Return (x, y) of the center of cell containing provided text 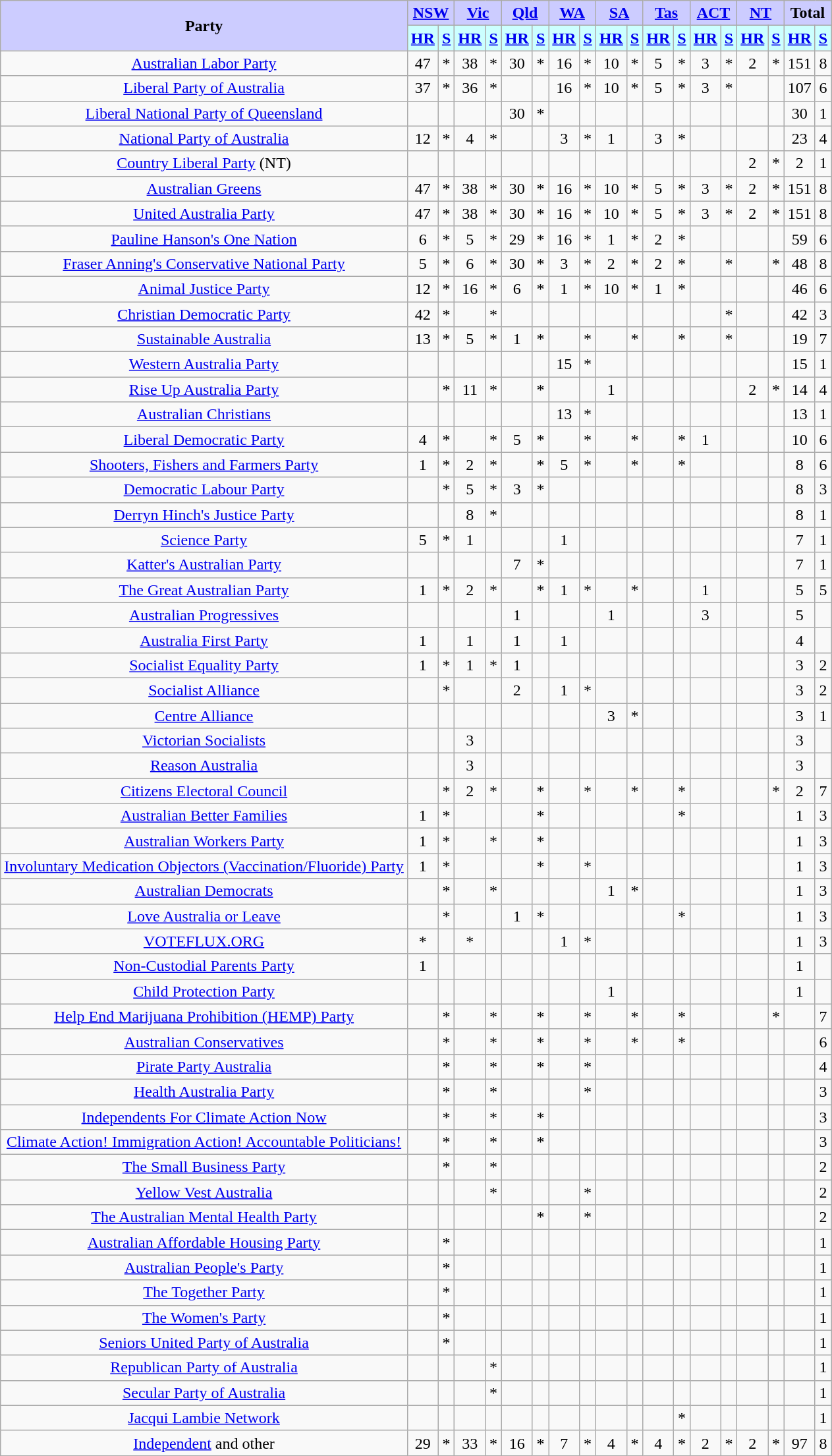
Non-Custodial Parents Party (204, 966)
48 (800, 264)
Seniors United Party of Australia (204, 1343)
Liberal Party of Australia (204, 88)
Independents For Climate Action Now (204, 1117)
37 (423, 88)
Liberal National Party of Queensland (204, 113)
Australian Affordable Housing Party (204, 1242)
Country Liberal Party (NT) (204, 163)
Secular Party of Australia (204, 1393)
Pirate Party Australia (204, 1066)
14 (800, 390)
VOTEFLUX.ORG (204, 941)
97 (800, 1443)
Katter's Australian Party (204, 565)
Reason Australia (204, 766)
Australian Christians (204, 415)
Centre Alliance (204, 715)
Australia First Party (204, 640)
23 (800, 138)
Party (204, 26)
Australian Better Families (204, 816)
WA (572, 13)
Pauline Hanson's One Nation (204, 239)
Australian Greens (204, 189)
Tas (667, 13)
Help End Marijuana Prohibition (HEMP) Party (204, 1016)
Science Party (204, 540)
Socialist Equality Party (204, 665)
Democratic Labour Party (204, 490)
Climate Action! Immigration Action! Accountable Politicians! (204, 1142)
19 (800, 339)
Citizens Electoral Council (204, 791)
ACT (713, 13)
Victorian Socialists (204, 741)
Child Protection Party (204, 991)
Australian Democrats (204, 891)
Independent and other (204, 1443)
Animal Justice Party (204, 289)
Health Australia Party (204, 1092)
Republican Party of Australia (204, 1368)
11 (470, 390)
Involuntary Medication Objectors (Vaccination/Fluoride) Party (204, 866)
The Small Business Party (204, 1167)
Australian People's Party (204, 1267)
NSW (431, 13)
Sustainable Australia (204, 339)
Jacqui Lambie Network (204, 1418)
Shooters, Fishers and Farmers Party (204, 465)
NT (760, 13)
Australian Workers Party (204, 841)
Fraser Anning's Conservative National Party (204, 264)
The Great Australian Party (204, 590)
Love Australia or Leave (204, 916)
SA (619, 13)
United Australia Party (204, 214)
33 (470, 1443)
107 (800, 88)
Total (808, 13)
Derryn Hinch's Justice Party (204, 515)
The Together Party (204, 1293)
Liberal Democratic Party (204, 440)
Vic (478, 13)
Australian Conservatives (204, 1041)
Socialist Alliance (204, 690)
The Women's Party (204, 1318)
Christian Democratic Party (204, 314)
Yellow Vest Australia (204, 1192)
46 (800, 289)
Western Australia Party (204, 364)
Rise Up Australia Party (204, 390)
Australian Labor Party (204, 63)
36 (470, 88)
National Party of Australia (204, 138)
Australian Progressives (204, 615)
Qld (524, 13)
The Australian Mental Health Party (204, 1217)
59 (800, 239)
